From the cell containing the given text, extract its center point as [x, y] coordinate. 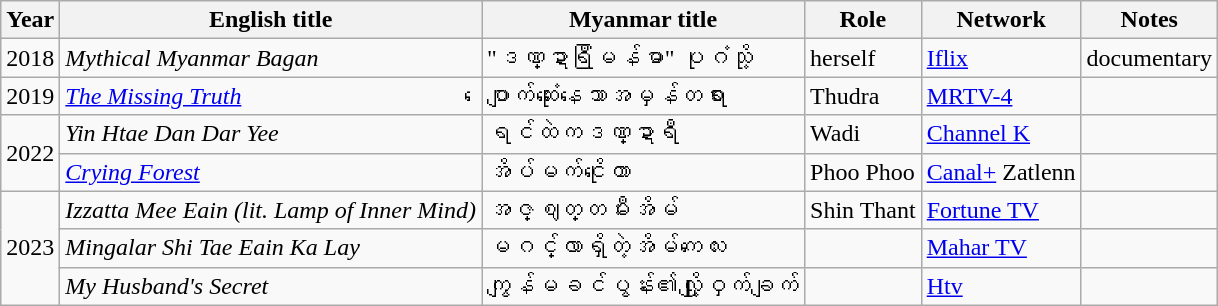
My Husband's Secret [271, 286]
ကျွန်မခင်ပွန်း၏လျှို့ဝှက်ချက် [644, 286]
2018 [30, 58]
အဇ္ဈတ္တမီးအိမ် [644, 210]
Yin Htae Dan Dar Yee [271, 134]
herself [864, 58]
မင်္ဂလာရှိတဲ့အိမ်က‌လေး [644, 248]
The Missing Truth [271, 96]
Phoo Phoo [864, 172]
Shin Thant [864, 210]
Canal+ Zatlenn [1001, 172]
ရင်ထဲကဒဏ္ဍာရီ [644, 134]
Notes [1149, 20]
MRTV-4 [1001, 96]
documentary [1149, 58]
2019 [30, 96]
English title [271, 20]
Myanmar title [644, 20]
2023 [30, 248]
Fortune TV [1001, 210]
Channel K [1001, 134]
Mahar TV [1001, 248]
ပျောက်ဆုံးနေသောအမှန်တရား [644, 96]
Iflix [1001, 58]
Crying Forest [271, 172]
Role [864, 20]
Wadi [864, 134]
Thudra [864, 96]
Year [30, 20]
Network [1001, 20]
အိပ်မက်ငိုတော [644, 172]
2022 [30, 153]
Izzatta Mee Eain (lit. Lamp of Inner Mind) [271, 210]
"ဒဏ္ဍာရီမြန်မာ" ပုဂံသို့ [644, 58]
Mingalar Shi Tae Eain Ka Lay [271, 248]
Mythical Myanmar Bagan [271, 58]
Htv [1001, 286]
